From the cell containing the given text, extract its center point as [X, Y] coordinate. 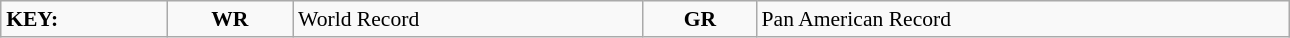
KEY: [84, 19]
Pan American Record [1023, 19]
GR [700, 19]
World Record [468, 19]
WR [230, 19]
